Pinpoint the cell where the given text exists, returning its [X, Y] midpoint coordinate. 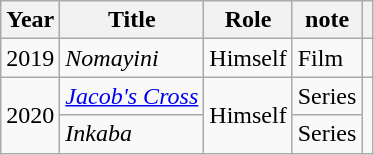
Jacob's Cross [132, 96]
2020 [30, 115]
Film [327, 58]
note [327, 20]
Inkaba [132, 134]
2019 [30, 58]
Year [30, 20]
Role [248, 20]
Title [132, 20]
Nomayini [132, 58]
